Detect which cell encompasses the target text, then output its [X, Y] center coordinate. 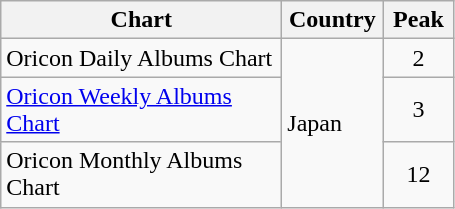
Chart [142, 20]
Oricon Weekly Albums Chart [142, 110]
Oricon Monthly Albums Chart [142, 174]
Country [332, 20]
12 [418, 174]
3 [418, 110]
Japan [332, 123]
Peak [418, 20]
2 [418, 58]
Oricon Daily Albums Chart [142, 58]
